Identify which cell holds the provided text, then report its (X, Y) central coordinate. 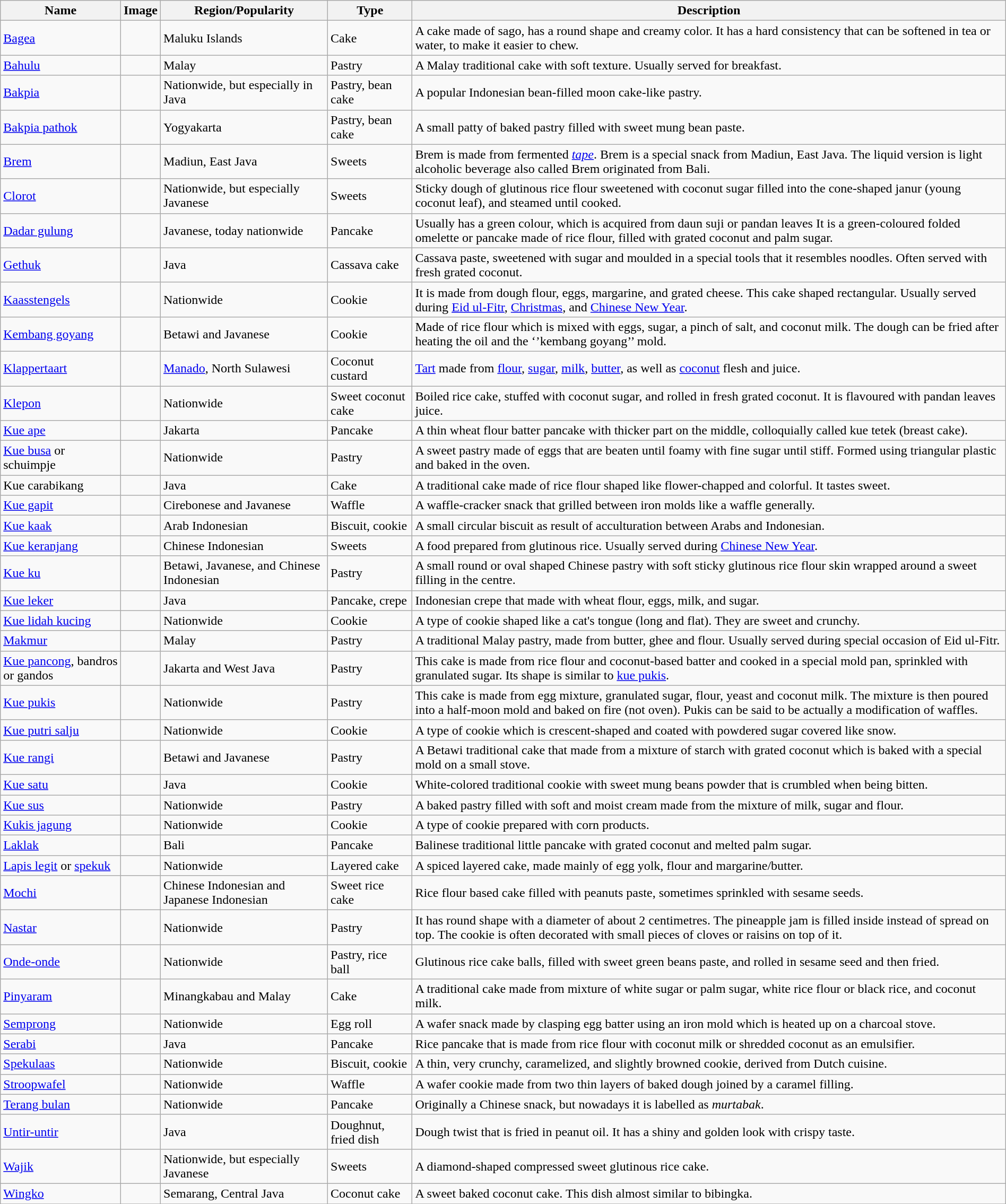
A waffle-cracker snack that grilled between iron molds like a waffle generally. (709, 505)
Kue kaak (60, 526)
A wafer cookie made from two thin layers of baked dough joined by a caramel filling. (709, 1084)
Nastar (60, 927)
Dadar gulung (60, 230)
Pastry, rice ball (370, 962)
A small round or oval shaped Chinese pastry with soft sticky glutinous rice flour skin wrapped around a sweet filling in the centre. (709, 573)
Semprong (60, 1024)
Serabi (60, 1044)
A food prepared from glutinous rice. Usually served during Chinese New Year. (709, 546)
Mochi (60, 893)
A baked pastry filled with soft and moist cream made from the mixture of milk, sugar and flour. (709, 805)
Wajik (60, 1166)
Kue pukis (60, 702)
Jakarta (244, 431)
A traditional cake made of rice flour shaped like flower-chapped and colorful. It tastes sweet. (709, 485)
Sweet rice cake (370, 893)
Bakpia pathok (60, 127)
Kaasstengels (60, 299)
Boiled rice cake, stuffed with coconut sugar, and rolled in fresh grated coconut. It is flavoured with pandan leaves juice. (709, 403)
Kue busa or schuimpje (60, 458)
Yogyakarta (244, 127)
Doughnut, fried dish (370, 1132)
Image (140, 11)
Kue sus (60, 805)
Bahulu (60, 65)
Description (709, 11)
A traditional Malay pastry, made from butter, ghee and flour. Usually served during special occasion of Eid ul-Fitr. (709, 641)
A sweet baked coconut cake. This dish almost similar to bibingka. (709, 1193)
Arab Indonesian (244, 526)
Jakarta and West Java (244, 668)
Kue carabikang (60, 485)
Tart made from flour, sugar, milk, butter, as well as coconut flesh and juice. (709, 368)
A popular Indonesian bean-filled moon cake-like pastry. (709, 92)
Cassava cake (370, 265)
Klepon (60, 403)
A cake made of sago, has a round shape and creamy color. It has a hard consistency that can be softened in tea or water, to make it easier to chew. (709, 38)
Kue keranjang (60, 546)
Betawi, Javanese, and Chinese Indonesian (244, 573)
Region/Popularity (244, 11)
Pinyaram (60, 996)
Bali (244, 845)
Chinese Indonesian (244, 546)
Kue pancong, bandros or gandos (60, 668)
Balinese traditional little pancake with grated coconut and melted palm sugar. (709, 845)
A Malay traditional cake with soft texture. Usually served for breakfast. (709, 65)
Coconut custard (370, 368)
Bakpia (60, 92)
Klappertaart (60, 368)
A small patty of baked pastry filled with sweet mung bean paste. (709, 127)
Clorot (60, 196)
Gethuk (60, 265)
Madiun, East Java (244, 161)
Kue rangi (60, 757)
Terang bulan (60, 1104)
Brem (60, 161)
A spiced layered cake, made mainly of egg yolk, flour and margarine/butter. (709, 866)
A traditional cake made from mixture of white sugar or palm sugar, white rice flour or black rice, and coconut milk. (709, 996)
A thin, very crunchy, caramelized, and slightly browned cookie, derived from Dutch cuisine. (709, 1064)
Type (370, 11)
Egg roll (370, 1024)
Cassava paste, sweetened with sugar and moulded in a special tools that it resembles noodles. Often served with fresh grated coconut. (709, 265)
Dough twist that is fried in peanut oil. It has a shiny and golden look with crispy taste. (709, 1132)
Minangkabau and Malay (244, 996)
Chinese Indonesian and Japanese Indonesian (244, 893)
A diamond-shaped compressed sweet glutinous rice cake. (709, 1166)
Nationwide, but especially in Java (244, 92)
A small circular biscuit as result of acculturation between Arabs and Indonesian. (709, 526)
Stroopwafel (60, 1084)
Kue ku (60, 573)
Kue lidah kucing (60, 621)
Pancake, crepe (370, 600)
Indonesian crepe that made with wheat flour, eggs, milk, and sugar. (709, 600)
A type of cookie prepared with corn products. (709, 825)
Kue ape (60, 431)
Kukis jagung (60, 825)
A type of cookie shaped like a cat's tongue (long and flat). They are sweet and crunchy. (709, 621)
Laklak (60, 845)
A type of cookie which is crescent-shaped and coated with powdered sugar covered like snow. (709, 730)
A wafer snack made by clasping egg batter using an iron mold which is heated up on a charcoal stove. (709, 1024)
Bagea (60, 38)
Layered cake (370, 866)
Untir-untir (60, 1132)
Name (60, 11)
Wingko (60, 1193)
Sticky dough of glutinous rice flour sweetened with coconut sugar filled into the cone-shaped janur (young coconut leaf), and steamed until cooked. (709, 196)
Sweet coconut cake (370, 403)
A sweet pastry made of eggs that are beaten until foamy with fine sugar until stiff. Formed using triangular plastic and baked in the oven. (709, 458)
Javanese, today nationwide (244, 230)
Rice pancake that is made from rice flour with coconut milk or shredded coconut as an emulsifier. (709, 1044)
Onde-onde (60, 962)
Glutinous rice cake balls, filled with sweet green beans paste, and rolled in sesame seed and then fried. (709, 962)
A thin wheat flour batter pancake with thicker part on the middle, colloquially called kue tetek (breast cake). (709, 431)
Spekulaas (60, 1064)
Kembang goyang (60, 334)
Manado, North Sulawesi (244, 368)
Originally a Chinese snack, but nowadays it is labelled as murtabak. (709, 1104)
A Betawi traditional cake that made from a mixture of starch with grated coconut which is baked with a special mold on a small stove. (709, 757)
Maluku Islands (244, 38)
Semarang, Central Java (244, 1193)
Kue putri salju (60, 730)
Kue gapit (60, 505)
Cirebonese and Javanese (244, 505)
Lapis legit or spekuk (60, 866)
Kue leker (60, 600)
Kue satu (60, 784)
Makmur (60, 641)
White-colored traditional cookie with sweet mung beans powder that is crumbled when being bitten. (709, 784)
Coconut cake (370, 1193)
Rice flour based cake filled with peanuts paste, sometimes sprinkled with sesame seeds. (709, 893)
